Return the (x, y) coordinate for the center point of the cell that contains the specified text.  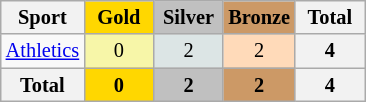
Bronze (259, 17)
Gold (119, 17)
Sport (42, 17)
Silver (189, 17)
Athletics (42, 51)
